Determine the (x, y) coordinate at the center of the cell enclosing the given text.  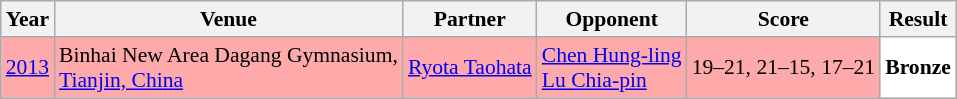
Opponent (612, 19)
19–21, 21–15, 17–21 (784, 68)
Chen Hung-ling Lu Chia-pin (612, 68)
Bronze (918, 68)
Partner (470, 19)
Ryota Taohata (470, 68)
Venue (228, 19)
Binhai New Area Dagang Gymnasium,Tianjin, China (228, 68)
Result (918, 19)
Year (28, 19)
2013 (28, 68)
Score (784, 19)
